Determine the [x, y] coordinate at the center of the cell enclosing the given text.  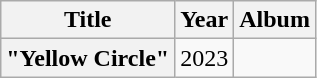
2023 [204, 58]
Title [88, 20]
Year [204, 20]
"Yellow Circle" [88, 58]
Album [275, 20]
